Return (X, Y) of the center of cell containing provided text 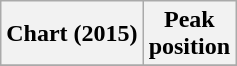
Chart (2015) (72, 34)
Peak position (189, 34)
